For the text-containing cell, return its midpoint in [x, y] coordinate format. 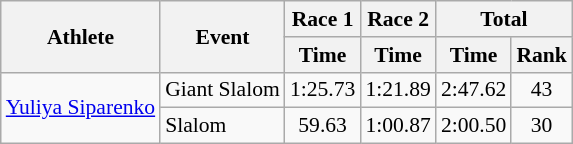
Race 1 [322, 19]
2:47.62 [474, 90]
Total [504, 19]
Rank [542, 55]
2:00.50 [474, 126]
Yuliya Siparenko [80, 108]
43 [542, 90]
1:21.89 [398, 90]
1:25.73 [322, 90]
Giant Slalom [222, 90]
1:00.87 [398, 126]
Event [222, 36]
59.63 [322, 126]
Race 2 [398, 19]
30 [542, 126]
Athlete [80, 36]
Slalom [222, 126]
